Return [x, y] of the center of cell containing provided text 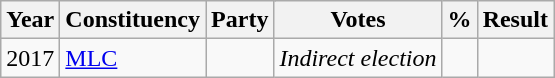
% [460, 20]
Party [240, 20]
Constituency [133, 20]
Year [30, 20]
MLC [133, 58]
Result [515, 20]
Votes [358, 20]
2017 [30, 58]
Indirect election [358, 58]
